From the cell containing the given text, extract its center point as (X, Y) coordinate. 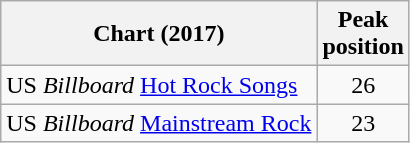
Chart (2017) (159, 34)
US Billboard Hot Rock Songs (159, 85)
26 (363, 85)
Peakposition (363, 34)
23 (363, 123)
US Billboard Mainstream Rock (159, 123)
